Return the (x, y) coordinate for the center point of the cell that contains the specified text.  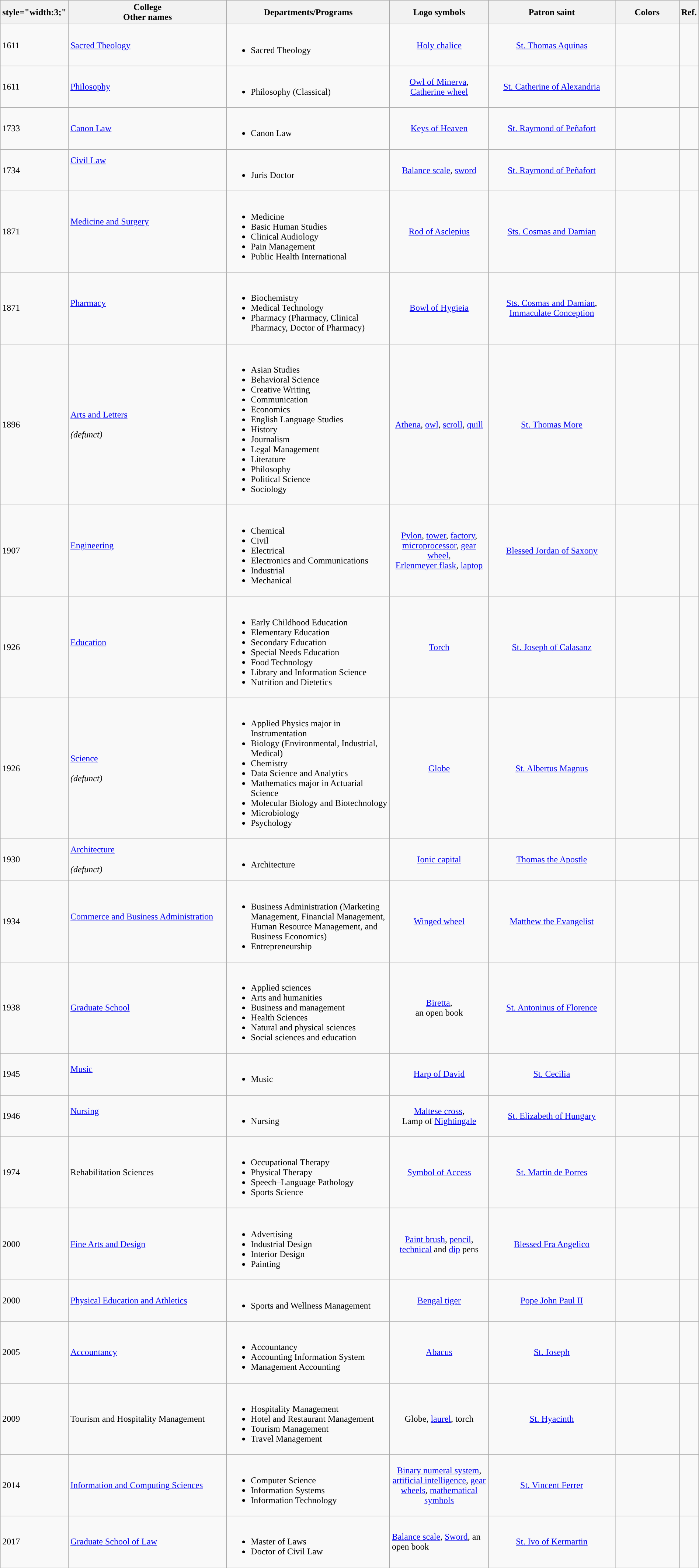
BiochemistryMedical TechnologyPharmacy (Pharmacy, Clinical Pharmacy, Doctor of Pharmacy) (308, 308)
2014 (35, 1485)
St. Elizabeth of Hungary (552, 1116)
College Other names (147, 13)
St. Albertus Magnus (552, 768)
St. Thomas More (552, 425)
Globe, laurel, torch (439, 1419)
Science (defunct) (147, 768)
Information and Computing Sciences (147, 1485)
Juris Doctor (308, 170)
Rehabilitation Sciences (147, 1173)
St. Joseph (552, 1352)
Globe (439, 768)
Keys of Heaven (439, 128)
Winged wheel (439, 921)
St. Hyacinth (552, 1419)
Philosophy (Classical) (308, 87)
Sts. Cosmas and Damian (552, 231)
Engineering (147, 551)
Sports and Wellness Management (308, 1301)
St. Ivo of Kermartin (552, 1542)
Balance scale, Sword, an open book (439, 1542)
Paint brush, pencil, technical and dip pens (439, 1244)
St. Martin de Porres (552, 1173)
Pope John Paul II (552, 1301)
Pylon, tower, factory, microprocessor, gear wheel, Erlenmeyer flask, laptop (439, 551)
1934 (35, 921)
Matthew the Evangelist (552, 921)
Hospitality ManagementHotel and Restaurant ManagementTourism ManagementTravel Management (308, 1419)
Thomas the Apostle (552, 859)
Harp of David (439, 1075)
Graduate School of Law (147, 1542)
Applied sciencesArts and humanitiesBusiness and managementHealth SciencesNatural and physical sciencesSocial sciences and education (308, 1008)
2009 (35, 1419)
1734 (35, 170)
1907 (35, 551)
Bowl of Hygieia (439, 308)
St. Catherine of Alexandria (552, 87)
Philosophy (147, 87)
Arts and Letters (defunct) (147, 425)
Binary numeral system, artificial intelligence, gear wheels, mathematical symbols (439, 1485)
Fine Arts and Design (147, 1244)
Commerce and Business Administration (147, 921)
St. Antoninus of Florence (552, 1008)
Departments/Programs (308, 13)
Symbol of Access (439, 1173)
Patron saint (552, 13)
Civil Law (147, 170)
Holy chalice (439, 45)
ChemicalCivilElectricalElectronics and CommunicationsIndustrialMechanical (308, 551)
Balance scale, sword (439, 170)
Blessed Fra Angelico (552, 1244)
Bengal tiger (439, 1301)
AdvertisingIndustrial DesignInterior DesignPainting (308, 1244)
MedicineBasic Human StudiesClinical AudiologyPain ManagementPublic Health International (308, 231)
Architecture (308, 859)
Owl of Minerva, Catherine wheel (439, 87)
1930 (35, 859)
1946 (35, 1116)
Pharmacy (147, 308)
Ref. (689, 13)
1896 (35, 425)
Maltese cross, Lamp of Nightingale (439, 1116)
Blessed Jordan of Saxony (552, 551)
1938 (35, 1008)
Education (147, 647)
1733 (35, 128)
Logo symbols (439, 13)
Computer ScienceInformation SystemsInformation Technology (308, 1485)
St. Joseph of Calasanz (552, 647)
2017 (35, 1542)
Graduate School (147, 1008)
Accountancy (147, 1352)
style="width:3;" (35, 13)
Physical Education and Athletics (147, 1301)
Athena, owl, scroll, quill (439, 425)
St. Vincent Ferrer (552, 1485)
Occupational TherapyPhysical TherapySpeech–Language PathologySports Science (308, 1173)
Medicine and Surgery (147, 231)
1974 (35, 1173)
Rod of Asclepius (439, 231)
Ionic capital (439, 859)
1945 (35, 1075)
AccountancyAccounting Information SystemManagement Accounting (308, 1352)
Abacus (439, 1352)
Colors (647, 13)
Business Administration (Marketing Management, Financial Management, Human Resource Management, and Business Economics)Entrepreneurship (308, 921)
Biretta, an open book (439, 1008)
Torch (439, 647)
Master of LawsDoctor of Civil Law (308, 1542)
Tourism and Hospitality Management (147, 1419)
St. Thomas Aquinas (552, 45)
Architecture (defunct) (147, 859)
St. Cecilia (552, 1075)
2005 (35, 1352)
Sts. Cosmas and Damian, Immaculate Conception (552, 308)
